Output the [x, y] coordinate of the center of the cell containing the given text.  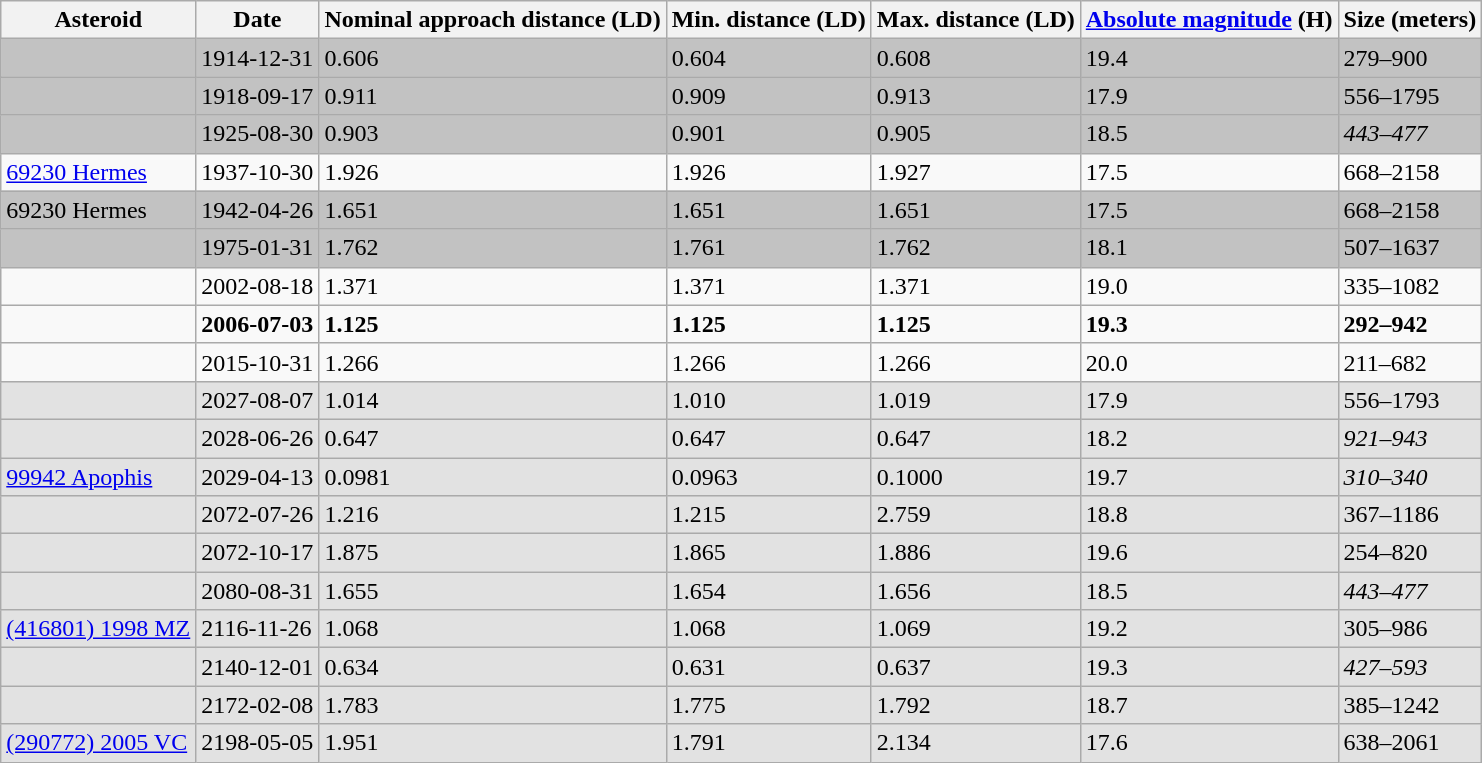
2072-10-17 [258, 553]
279–900 [1410, 58]
2140-12-01 [258, 667]
1.216 [492, 515]
20.0 [1209, 362]
18.7 [1209, 705]
19.4 [1209, 58]
1925-08-30 [258, 134]
556–1793 [1410, 400]
0.606 [492, 58]
0.909 [768, 96]
254–820 [1410, 553]
211–682 [1410, 362]
19.6 [1209, 553]
1.654 [768, 591]
292–942 [1410, 324]
2028-06-26 [258, 438]
Nominal approach distance (LD) [492, 20]
1.656 [976, 591]
18.8 [1209, 515]
19.2 [1209, 629]
1918-09-17 [258, 96]
2.134 [976, 743]
(290772) 2005 VC [98, 743]
1.783 [492, 705]
2172-02-08 [258, 705]
1.927 [976, 172]
427–593 [1410, 667]
1.775 [768, 705]
0.608 [976, 58]
305–986 [1410, 629]
0.631 [768, 667]
0.637 [976, 667]
Absolute magnitude (H) [1209, 20]
385–1242 [1410, 705]
Max. distance (LD) [976, 20]
335–1082 [1410, 286]
310–340 [1410, 477]
1.215 [768, 515]
0.0963 [768, 477]
921–943 [1410, 438]
0.913 [976, 96]
1942-04-26 [258, 210]
2072-07-26 [258, 515]
1.069 [976, 629]
1.951 [492, 743]
1.886 [976, 553]
Size (meters) [1410, 20]
1937-10-30 [258, 172]
19.7 [1209, 477]
1.019 [976, 400]
2198-05-05 [258, 743]
2002-08-18 [258, 286]
1.014 [492, 400]
0.903 [492, 134]
1.791 [768, 743]
1.761 [768, 248]
367–1186 [1410, 515]
2116-11-26 [258, 629]
2027-08-07 [258, 400]
2015-10-31 [258, 362]
0.604 [768, 58]
18.1 [1209, 248]
0.901 [768, 134]
2.759 [976, 515]
0.634 [492, 667]
18.2 [1209, 438]
(416801) 1998 MZ [98, 629]
Min. distance (LD) [768, 20]
507–1637 [1410, 248]
0.1000 [976, 477]
0.0981 [492, 477]
Asteroid [98, 20]
1914-12-31 [258, 58]
2080-08-31 [258, 591]
1975-01-31 [258, 248]
1.010 [768, 400]
17.6 [1209, 743]
556–1795 [1410, 96]
0.905 [976, 134]
0.911 [492, 96]
1.875 [492, 553]
638–2061 [1410, 743]
1.655 [492, 591]
1.792 [976, 705]
2029-04-13 [258, 477]
1.865 [768, 553]
Date [258, 20]
2006-07-03 [258, 324]
99942 Apophis [98, 477]
19.0 [1209, 286]
